Detect which cell encompasses the target text, then output its (X, Y) center coordinate. 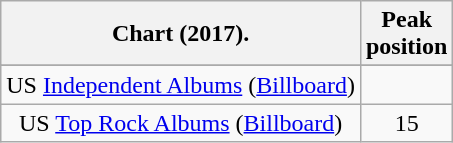
Peak position (406, 34)
US Top Rock Albums (Billboard) (181, 123)
15 (406, 123)
US Independent Albums (Billboard) (181, 85)
Chart (2017). (181, 34)
